Identify which cell holds the provided text, then report its (x, y) central coordinate. 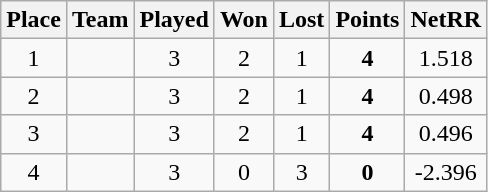
0.498 (446, 96)
Team (100, 20)
Played (174, 20)
Lost (301, 20)
1.518 (446, 58)
NetRR (446, 20)
0.496 (446, 134)
-2.396 (446, 172)
Place (34, 20)
Points (368, 20)
Won (244, 20)
